Provide the [x, y] coordinate of the cell's center where the given text is located.  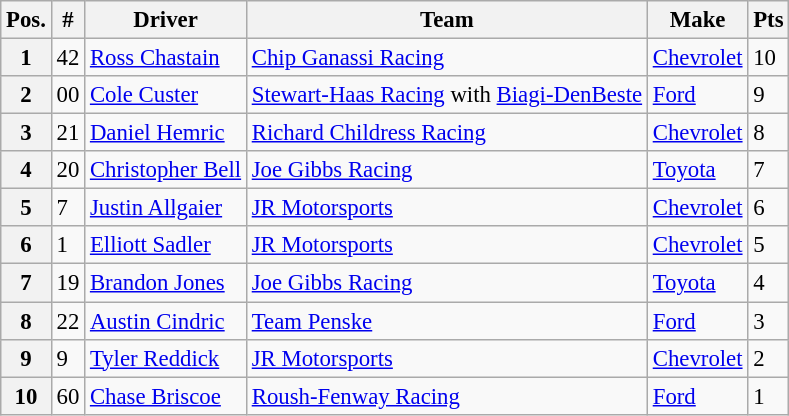
Christopher Bell [166, 170]
00 [68, 95]
Chase Briscoe [166, 396]
Roush-Fenway Racing [446, 396]
# [68, 20]
Daniel Hemric [166, 133]
20 [68, 170]
Pts [768, 20]
Brandon Jones [166, 283]
42 [68, 58]
Elliott Sadler [166, 245]
Team Penske [446, 321]
Team [446, 20]
Pos. [26, 20]
22 [68, 321]
Stewart-Haas Racing with Biagi-DenBeste [446, 95]
Tyler Reddick [166, 358]
Cole Custer [166, 95]
Ross Chastain [166, 58]
Justin Allgaier [166, 208]
21 [68, 133]
Chip Ganassi Racing [446, 58]
Austin Cindric [166, 321]
60 [68, 396]
Driver [166, 20]
Richard Childress Racing [446, 133]
19 [68, 283]
Make [697, 20]
